Scan for the cell matching the given text and deliver its (X, Y) coordinate at center. 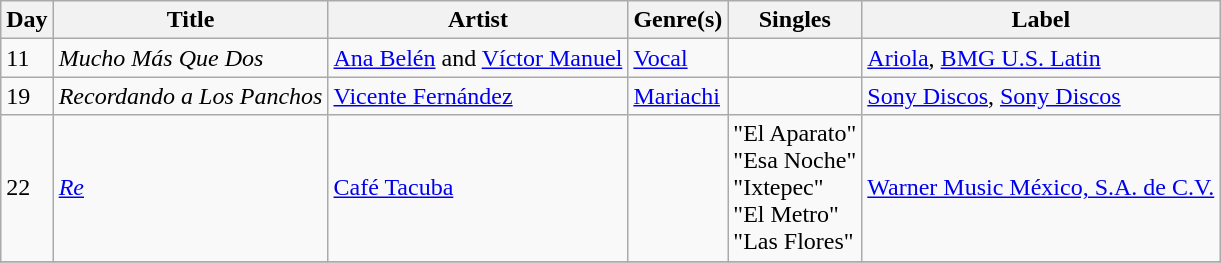
Ana Belén and Víctor Manuel (478, 58)
19 (27, 96)
Vocal (678, 58)
Day (27, 20)
22 (27, 188)
Vicente Fernández (478, 96)
Sony Discos, Sony Discos (1041, 96)
Mariachi (678, 96)
Artist (478, 20)
Re (190, 188)
11 (27, 58)
Genre(s) (678, 20)
Ariola, BMG U.S. Latin (1041, 58)
Title (190, 20)
"El Aparato""Esa Noche""Ixtepec""El Metro""Las Flores" (795, 188)
Recordando a Los Panchos (190, 96)
Café Tacuba (478, 188)
Mucho Más Que Dos (190, 58)
Singles (795, 20)
Warner Music México, S.A. de C.V. (1041, 188)
Label (1041, 20)
